Search for the cell housing the specified text and yield its (X, Y) center coordinate. 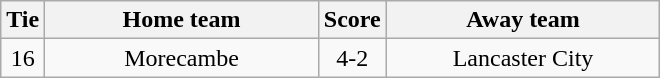
Morecambe (182, 58)
Score (352, 20)
Home team (182, 20)
16 (23, 58)
4-2 (352, 58)
Tie (23, 20)
Lancaster City (523, 58)
Away team (523, 20)
